Find where the given text appears and provide that cell's center as [x, y] coordinate. 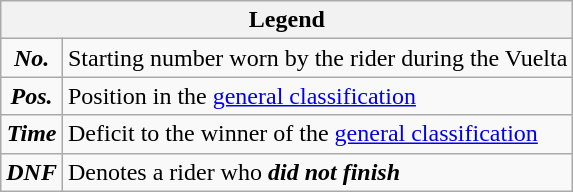
Position in the general classification [317, 96]
Pos. [32, 96]
Time [32, 134]
Starting number worn by the rider during the Vuelta [317, 58]
Denotes a rider who did not finish [317, 172]
No. [32, 58]
Deficit to the winner of the general classification [317, 134]
Legend [287, 20]
DNF [32, 172]
